Pinpoint the cell where the given text exists, returning its (x, y) midpoint coordinate. 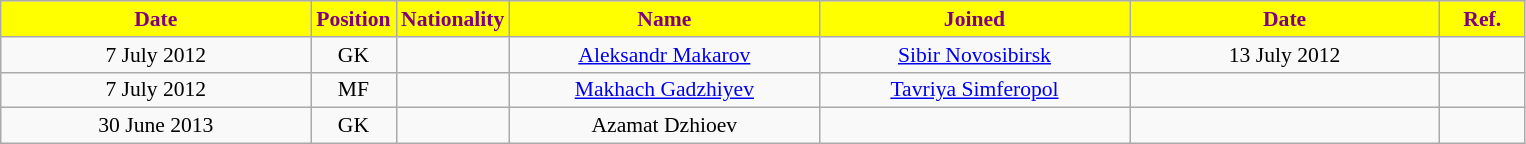
Position (354, 19)
Name (664, 19)
Nationality (452, 19)
MF (354, 90)
Azamat Dzhioev (664, 126)
Aleksandr Makarov (664, 55)
Ref. (1482, 19)
Tavriya Simferopol (974, 90)
Makhach Gadzhiyev (664, 90)
Sibir Novosibirsk (974, 55)
13 July 2012 (1285, 55)
30 June 2013 (156, 126)
Joined (974, 19)
